Scan for the cell matching the given text and deliver its [x, y] coordinate at center. 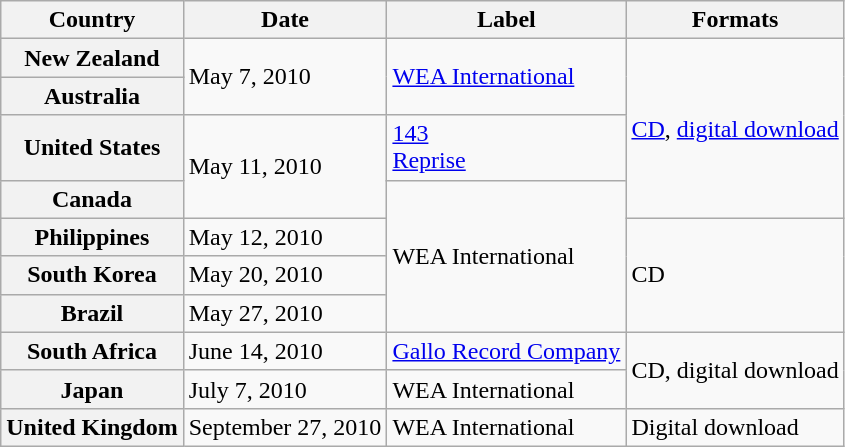
South Africa [92, 351]
May 7, 2010 [285, 77]
United States [92, 148]
South Korea [92, 275]
Date [285, 20]
June 14, 2010 [285, 351]
May 11, 2010 [285, 166]
Brazil [92, 313]
CD [735, 275]
Label [506, 20]
Japan [92, 389]
143Reprise [506, 148]
United Kingdom [92, 427]
Canada [92, 199]
Australia [92, 96]
May 27, 2010 [285, 313]
Philippines [92, 237]
Digital download [735, 427]
Formats [735, 20]
Country [92, 20]
May 20, 2010 [285, 275]
May 12, 2010 [285, 237]
September 27, 2010 [285, 427]
Gallo Record Company [506, 351]
July 7, 2010 [285, 389]
New Zealand [92, 58]
